Pinpoint the cell where the given text exists, returning its (X, Y) midpoint coordinate. 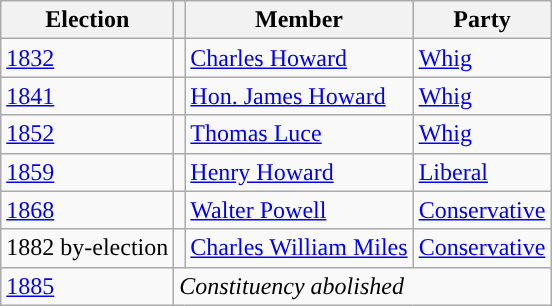
Party (482, 20)
Walter Powell (299, 210)
1841 (88, 96)
Henry Howard (299, 172)
Charles Howard (299, 58)
1868 (88, 210)
Member (299, 20)
Thomas Luce (299, 134)
Liberal (482, 172)
Constituency abolished (362, 286)
1885 (88, 286)
1832 (88, 58)
1852 (88, 134)
1882 by-election (88, 248)
Charles William Miles (299, 248)
Election (88, 20)
Hon. James Howard (299, 96)
1859 (88, 172)
